Extract the [X, Y] coordinate from the center of the cell holding the provided text.  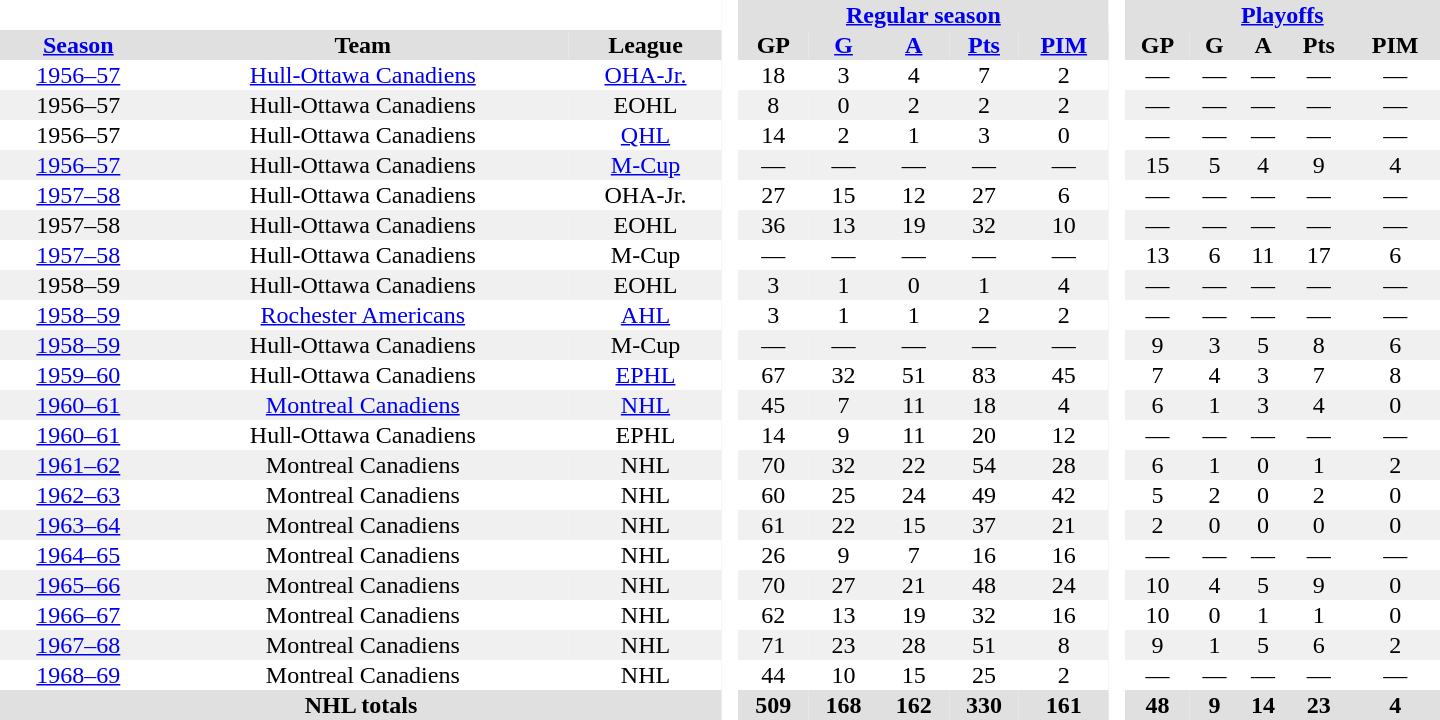
42 [1064, 495]
54 [984, 465]
71 [773, 645]
17 [1318, 255]
Rochester Americans [363, 315]
36 [773, 225]
37 [984, 525]
161 [1064, 705]
26 [773, 555]
20 [984, 435]
Team [363, 45]
60 [773, 495]
62 [773, 615]
61 [773, 525]
1959–60 [78, 375]
44 [773, 675]
1963–64 [78, 525]
QHL [646, 135]
1964–65 [78, 555]
162 [914, 705]
1968–69 [78, 675]
330 [984, 705]
1967–68 [78, 645]
Playoffs [1282, 15]
168 [843, 705]
1961–62 [78, 465]
1966–67 [78, 615]
NHL totals [361, 705]
Regular season [923, 15]
League [646, 45]
509 [773, 705]
Season [78, 45]
67 [773, 375]
83 [984, 375]
1965–66 [78, 585]
49 [984, 495]
AHL [646, 315]
1962–63 [78, 495]
